For the text-containing cell, return its midpoint in [x, y] coordinate format. 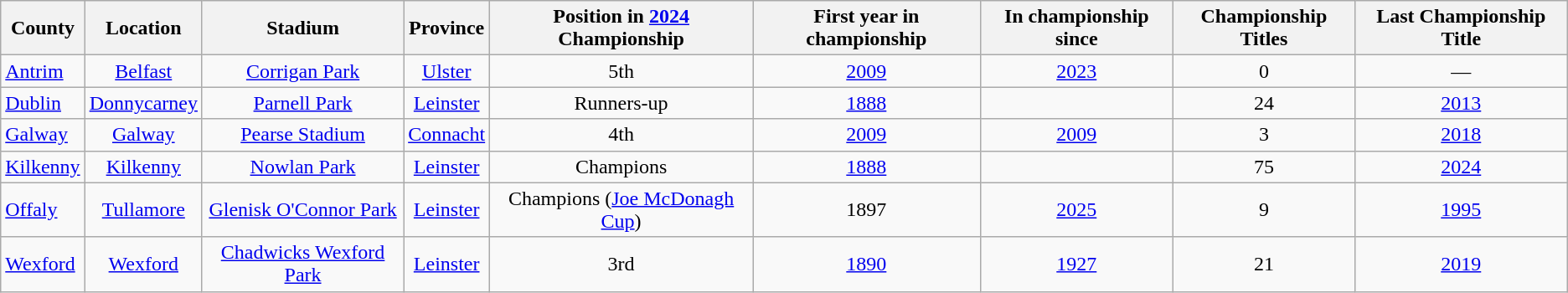
Chadwicks Wexford Park [302, 265]
2024 [1461, 167]
— [1461, 71]
Nowlan Park [302, 167]
Glenisk O'Connor Park [302, 209]
County [43, 28]
5th [622, 71]
Stadium [302, 28]
3rd [622, 265]
9 [1263, 209]
Connacht [447, 135]
1927 [1076, 265]
1995 [1461, 209]
2013 [1461, 103]
1897 [867, 209]
Province [447, 28]
0 [1263, 71]
Ulster [447, 71]
Champions (Joe McDonagh Cup) [622, 209]
Antrim [43, 71]
24 [1263, 103]
Runners-up [622, 103]
Champions [622, 167]
1890 [867, 265]
2023 [1076, 71]
Tullamore [143, 209]
Location [143, 28]
Donnycarney [143, 103]
Corrigan Park [302, 71]
2019 [1461, 265]
In championship since [1076, 28]
Position in 2024 Championship [622, 28]
4th [622, 135]
2025 [1076, 209]
Championship Titles [1263, 28]
75 [1263, 167]
21 [1263, 265]
First year in championship [867, 28]
2018 [1461, 135]
Parnell Park [302, 103]
Pearse Stadium [302, 135]
Last Championship Title [1461, 28]
Dublin [43, 103]
3 [1263, 135]
Belfast [143, 71]
Offaly [43, 209]
